Determine the (x, y) coordinate at the center of the cell enclosing the given text.  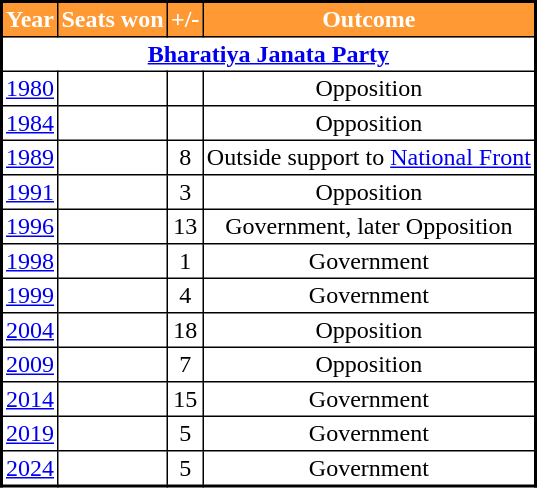
1999 (30, 295)
2014 (30, 399)
1984 (30, 123)
1996 (30, 226)
1980 (30, 88)
Bharatiya Janata Party (269, 54)
2019 (30, 433)
2009 (30, 364)
1991 (30, 192)
Outcome (369, 20)
18 (185, 330)
4 (185, 295)
7 (185, 364)
Outside support to National Front (369, 157)
Year (30, 20)
8 (185, 157)
Seats won (113, 20)
1 (185, 261)
3 (185, 192)
13 (185, 226)
Government, later Opposition (369, 226)
+/- (185, 20)
1998 (30, 261)
2024 (30, 468)
2004 (30, 330)
1989 (30, 157)
15 (185, 399)
